Determine the (x, y) coordinate at the center of the cell enclosing the given text.  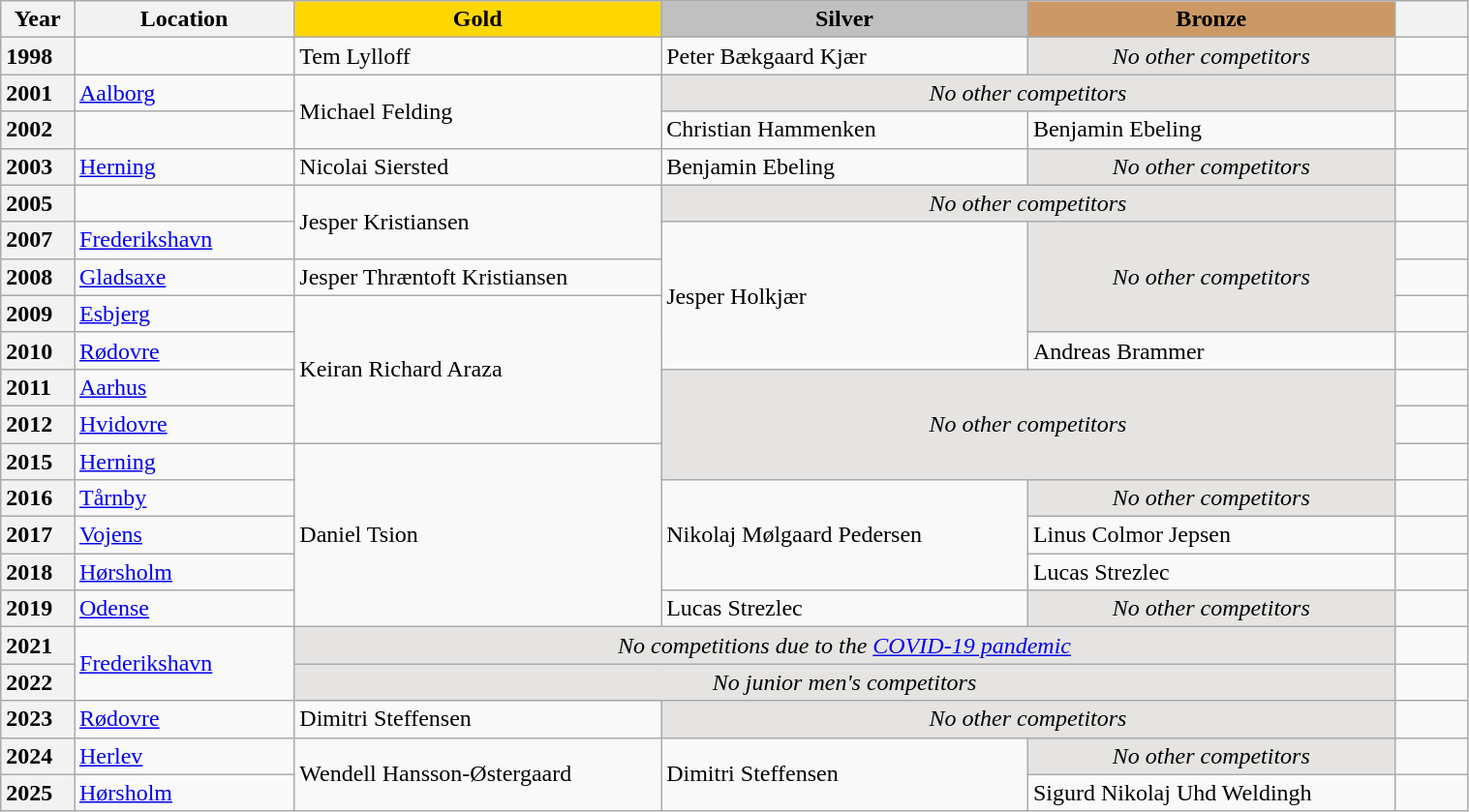
Year (38, 19)
Location (184, 19)
2018 (38, 572)
Sigurd Nikolaj Uhd Weldingh (1210, 793)
2008 (38, 277)
2019 (38, 609)
2016 (38, 498)
2011 (38, 387)
2021 (38, 646)
Aalborg (184, 93)
2007 (38, 240)
Nikolaj Mølgaard Pedersen (844, 535)
Gladsaxe (184, 277)
Aarhus (184, 387)
2003 (38, 166)
Odense (184, 609)
1998 (38, 56)
Tårnby (184, 498)
No junior men's competitors (844, 682)
2010 (38, 350)
2012 (38, 424)
Hvidovre (184, 424)
2024 (38, 756)
2001 (38, 93)
Esbjerg (184, 314)
2022 (38, 682)
No competitions due to the COVID-19 pandemic (844, 646)
Silver (844, 19)
Jesper Holkjær (844, 295)
2005 (38, 203)
2015 (38, 462)
2009 (38, 314)
Wendell Hansson-Østergaard (478, 774)
Keiran Richard Araza (478, 369)
2017 (38, 535)
Herlev (184, 756)
Peter Bækgaard Kjær (844, 56)
Vojens (184, 535)
Michael Felding (478, 111)
2025 (38, 793)
Jesper Thræntoft Kristiansen (478, 277)
Jesper Kristiansen (478, 222)
Gold (478, 19)
2023 (38, 719)
Andreas Brammer (1210, 350)
Tem Lylloff (478, 56)
Linus Colmor Jepsen (1210, 535)
Bronze (1210, 19)
Nicolai Siersted (478, 166)
Daniel Tsion (478, 535)
2002 (38, 130)
Christian Hammenken (844, 130)
